Find where the given text appears and provide that cell's center as (x, y) coordinate. 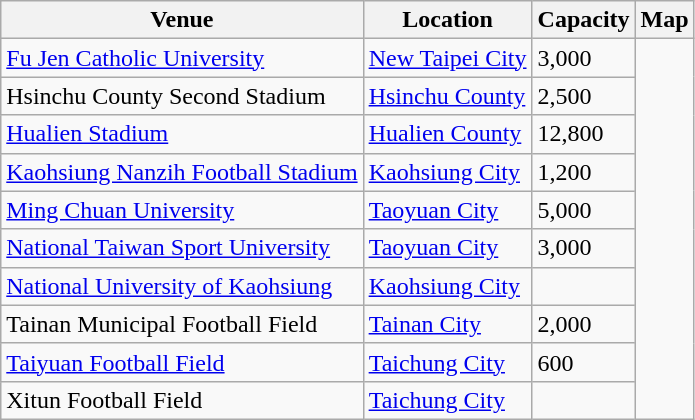
National Taiwan Sport University (182, 248)
Map (664, 20)
New Taipei City (448, 58)
600 (584, 362)
Location (448, 20)
Venue (182, 20)
National University of Kaohsiung (182, 286)
Hsinchu County Second Stadium (182, 96)
2,500 (584, 96)
Kaohsiung Nanzih Football Stadium (182, 172)
2,000 (584, 324)
Fu Jen Catholic University (182, 58)
Hualien Stadium (182, 134)
Hualien County (448, 134)
5,000 (584, 210)
Tainan Municipal Football Field (182, 324)
Capacity (584, 20)
Tainan City (448, 324)
Hsinchu County (448, 96)
Xitun Football Field (182, 400)
12,800 (584, 134)
1,200 (584, 172)
Taiyuan Football Field (182, 362)
Ming Chuan University (182, 210)
